Detect which cell encompasses the target text, then output its [x, y] center coordinate. 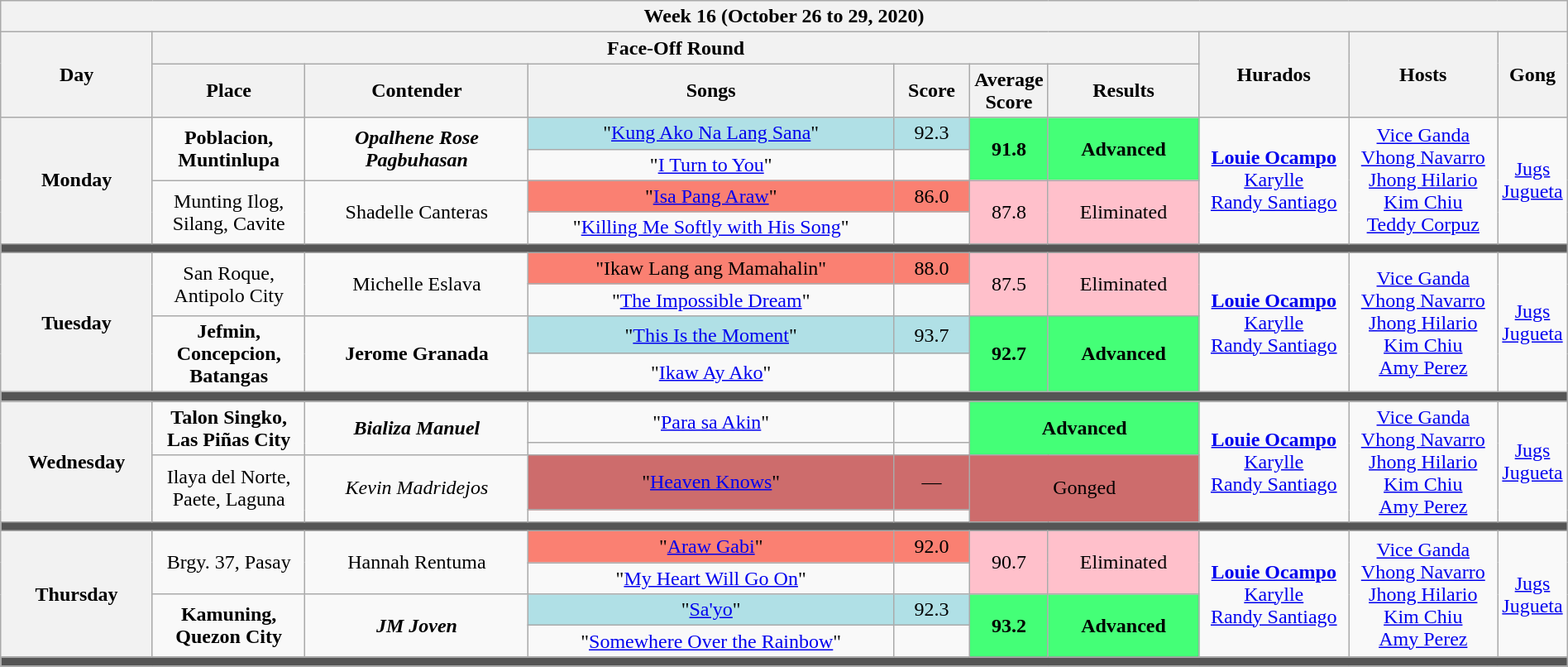
93.7 [931, 334]
Average Score [1009, 91]
87.5 [1009, 284]
Hannah Rentuma [417, 563]
"Killing Me Softly with His Song" [711, 228]
Hurados [1274, 74]
Brgy. 37, Pasay [228, 563]
Wednesday [77, 461]
JM Joven [417, 626]
Jerome Granada [417, 353]
"Ikaw Ay Ako" [711, 372]
Monday [77, 180]
Results [1123, 91]
Opalhene Rose Pagbuhasan [417, 149]
"Heaven Knows" [711, 482]
Place [228, 91]
Bializa Manuel [417, 427]
91.8 [1009, 149]
Contender [417, 91]
Jefmin, Concepcion, Batangas [228, 353]
"Isa Pang Araw" [711, 196]
Tuesday [77, 322]
Week 16 (October 26 to 29, 2020) [784, 17]
Michelle Eslava [417, 284]
Talon Singko, Las Piñas City [228, 427]
92.0 [931, 547]
86.0 [931, 196]
Kamuning, Quezon City [228, 626]
Hosts [1423, 74]
"Araw Gabi" [711, 547]
93.2 [1009, 626]
"My Heart Will Go On" [711, 578]
— [931, 482]
Songs [711, 91]
Kevin Madridejos [417, 488]
"This Is the Moment" [711, 334]
Thursday [77, 594]
Shadelle Canteras [417, 212]
Gong [1532, 74]
"I Turn to You" [711, 165]
92.7 [1009, 353]
Day [77, 74]
Ilaya del Norte, Paete, Laguna [228, 488]
"Sa'yo" [711, 610]
88.0 [931, 268]
Poblacion, Muntinlupa [228, 149]
"The Impossible Dream" [711, 300]
Score [931, 91]
"Ikaw Lang ang Mamahalin" [711, 268]
"Kung Ako Na Lang Sana" [711, 133]
87.8 [1009, 212]
"Somewhere Over the Rainbow" [711, 641]
San Roque, Antipolo City [228, 284]
"Para sa Akin" [711, 421]
Face-Off Round [675, 48]
Gonged [1085, 488]
Munting Ilog, Silang, Cavite [228, 212]
Vice GandaVhong NavarroJhong HilarioKim ChiuTeddy Corpuz [1423, 180]
90.7 [1009, 563]
